Output the [X, Y] coordinate of the center of the cell containing the given text.  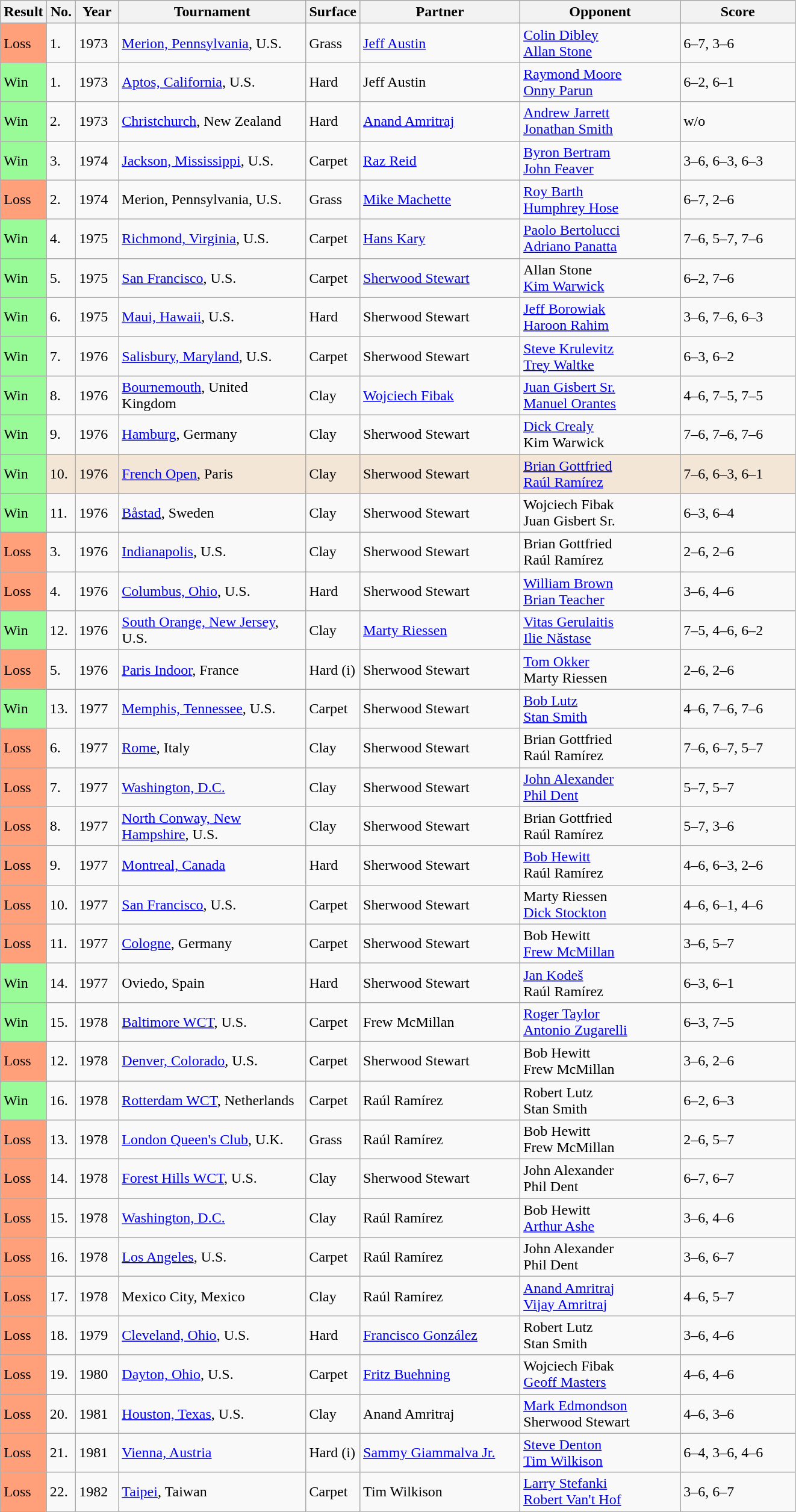
20. [61, 1413]
Partner [440, 12]
Tournament [212, 12]
4–6, 6–1, 4–6 [738, 904]
Bob Hewitt Raúl Ramírez [600, 866]
6–7, 3–6 [738, 43]
Jeff Borowiak Haroon Rahim [600, 317]
1982 [98, 1492]
Marty Riessen [440, 631]
Baltimore WCT, U.S. [212, 1022]
6–7, 2–6 [738, 200]
Marty Riessen Dick Stockton [600, 904]
18. [61, 1335]
Vitas Gerulaitis Ilie Năstase [600, 631]
Jackson, Mississippi, U.S. [212, 160]
Opponent [600, 12]
Mark Edmondson Sherwood Stewart [600, 1413]
Salisbury, Maryland, U.S. [212, 356]
3–6, 5–7 [738, 944]
Tim Wilkison [440, 1492]
Result [23, 12]
Francisco González [440, 1335]
Rotterdam WCT, Netherlands [212, 1100]
Steve Denton Tim Wilkison [600, 1453]
17. [61, 1297]
Maui, Hawaii, U.S. [212, 317]
7–6, 6–3, 6–1 [738, 473]
Fritz Buehning [440, 1375]
Anand Amritraj Vijay Amritraj [600, 1297]
Mexico City, Mexico [212, 1297]
Rome, Italy [212, 748]
Vienna, Austria [212, 1453]
7–5, 4–6, 6–2 [738, 631]
Cologne, Germany [212, 944]
North Conway, New Hampshire, U.S. [212, 826]
Hamburg, Germany [212, 435]
6–3, 6–4 [738, 513]
2–6, 5–7 [738, 1140]
6–3, 6–2 [738, 356]
Mike Machette [440, 200]
No. [61, 12]
6–7, 6–7 [738, 1179]
Raz Reid [440, 160]
Dick Crealy Kim Warwick [600, 435]
Aptos, California, U.S. [212, 82]
7–6, 6–7, 5–7 [738, 748]
6–2, 6–3 [738, 1100]
Score [738, 12]
1979 [98, 1335]
6–3, 6–1 [738, 982]
Bob Lutz Stan Smith [600, 709]
Surface [333, 12]
Wojciech Fibak [440, 395]
Montreal, Canada [212, 866]
Tom Okker Marty Riessen [600, 669]
Hans Kary [440, 238]
Båstad, Sweden [212, 513]
Raymond Moore Onny Parun [600, 82]
Dayton, Ohio, U.S. [212, 1375]
South Orange, New Jersey, U.S. [212, 631]
3–6, 2–6 [738, 1061]
Allan Stone Kim Warwick [600, 278]
Wojciech Fibak Juan Gisbert Sr. [600, 513]
4–6, 4–6 [738, 1375]
London Queen's Club, U.K. [212, 1140]
6–3, 7–5 [738, 1022]
22. [61, 1492]
Forest Hills WCT, U.S. [212, 1179]
Frew McMillan [440, 1022]
Roger Taylor Antonio Zugarelli [600, 1022]
Andrew Jarrett Jonathan Smith [600, 122]
6–4, 3–6, 4–6 [738, 1453]
Denver, Colorado, U.S. [212, 1061]
4–6, 3–6 [738, 1413]
4–6, 7–6, 7–6 [738, 709]
4–6, 5–7 [738, 1297]
Taipei, Taiwan [212, 1492]
Wojciech Fibak Geoff Masters [600, 1375]
Cleveland, Ohio, U.S. [212, 1335]
Paris Indoor, France [212, 669]
Jan Kodeš Raúl Ramírez [600, 982]
7–6, 5–7, 7–6 [738, 238]
w/o [738, 122]
Christchurch, New Zealand [212, 122]
Los Angeles, U.S. [212, 1257]
Roy Barth Humphrey Hose [600, 200]
Indianapolis, U.S. [212, 553]
Memphis, Tennessee, U.S. [212, 709]
William Brown Brian Teacher [600, 591]
Houston, Texas, U.S. [212, 1413]
Byron Bertram John Feaver [600, 160]
Sammy Giammalva Jr. [440, 1453]
Richmond, Virginia, U.S. [212, 238]
5–7, 3–6 [738, 826]
Larry Stefanki Robert Van't Hof [600, 1492]
19. [61, 1375]
Bournemouth, United Kingdom [212, 395]
Juan Gisbert Sr. Manuel Orantes [600, 395]
French Open, Paris [212, 473]
Paolo Bertolucci Adriano Panatta [600, 238]
3–6, 6–3, 6–3 [738, 160]
4–6, 7–5, 7–5 [738, 395]
Oviedo, Spain [212, 982]
4–6, 6–3, 2–6 [738, 866]
21. [61, 1453]
Columbus, Ohio, U.S. [212, 591]
Year [98, 12]
7–6, 7–6, 7–6 [738, 435]
Colin Dibley Allan Stone [600, 43]
Bob Hewitt Arthur Ashe [600, 1218]
5–7, 5–7 [738, 787]
1980 [98, 1375]
6–2, 6–1 [738, 82]
3–6, 7–6, 6–3 [738, 317]
6–2, 7–6 [738, 278]
Steve Krulevitz Trey Waltke [600, 356]
